Find where the given text appears and provide that cell's center as (X, Y) coordinate. 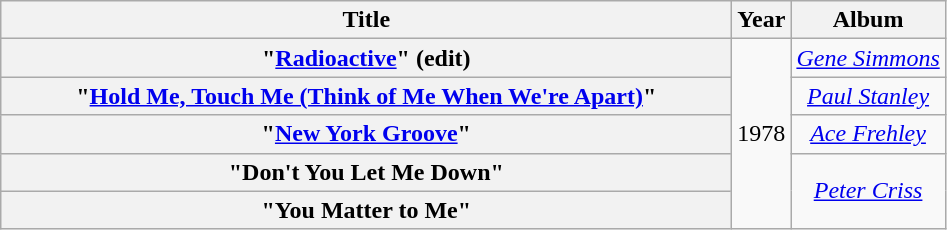
Ace Frehley (868, 134)
Year (762, 20)
"Radioactive" (edit) (366, 58)
Title (366, 20)
Album (868, 20)
"Don't You Let Me Down" (366, 172)
1978 (762, 134)
"Hold Me, Touch Me (Think of Me When We're Apart)" (366, 96)
Peter Criss (868, 191)
"New York Groove" (366, 134)
Gene Simmons (868, 58)
"You Matter to Me" (366, 210)
Paul Stanley (868, 96)
